Provide the [X, Y] coordinate of the cell's center where the given text is located.  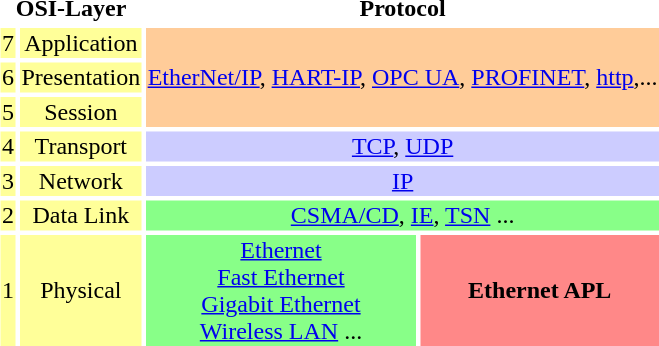
Ethernet APL [540, 290]
Physical [81, 290]
4 [8, 147]
CSMA/CD, IE, TSN ... [402, 215]
Presentation [81, 77]
EthernetFast EthernetGigabit EthernetWireless LAN ... [281, 290]
Data Link [81, 215]
5 [8, 112]
IP [402, 181]
7 [8, 43]
Transport [81, 147]
TCP, UDP [402, 147]
6 [8, 77]
3 [8, 181]
1 [8, 290]
Session [81, 112]
2 [8, 215]
EtherNet/IP, HART-IP, OPC UA, PROFINET, http,... [402, 78]
Network [81, 181]
Application [81, 43]
